Identify which cell holds the provided text, then report its (x, y) central coordinate. 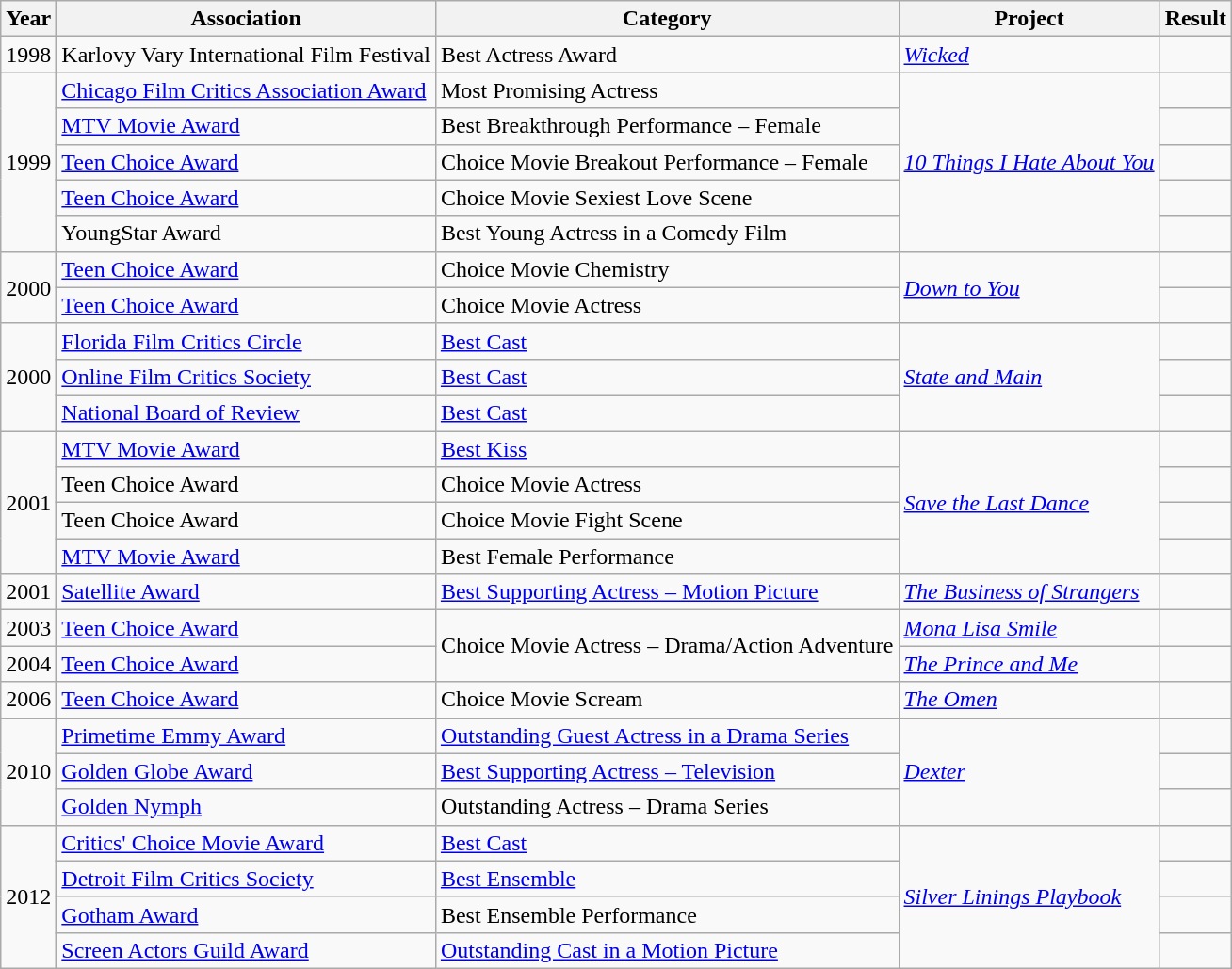
Critics' Choice Movie Award (247, 843)
Save the Last Dance (1029, 503)
2003 (28, 628)
Screen Actors Guild Award (247, 950)
Choice Movie Actress – Drama/Action Adventure (667, 646)
Choice Movie Chemistry (667, 269)
2004 (28, 664)
Outstanding Guest Actress in a Drama Series (667, 735)
Best Kiss (667, 449)
Most Promising Actress (667, 90)
Golden Globe Award (247, 771)
Primetime Emmy Award (247, 735)
Choice Movie Fight Scene (667, 521)
Wicked (1029, 55)
Gotham Award (247, 914)
The Omen (1029, 700)
The Prince and Me (1029, 664)
Online Film Critics Society (247, 377)
Choice Movie Scream (667, 700)
National Board of Review (247, 412)
Choice Movie Sexiest Love Scene (667, 198)
1998 (28, 55)
Detroit Film Critics Society (247, 879)
State and Main (1029, 377)
Result (1195, 19)
Best Supporting Actress – Motion Picture (667, 592)
Best Ensemble (667, 879)
Best Young Actress in a Comedy Film (667, 234)
2012 (28, 896)
Karlovy Vary International Film Festival (247, 55)
YoungStar Award (247, 234)
Satellite Award (247, 592)
Mona Lisa Smile (1029, 628)
2010 (28, 771)
Best Actress Award (667, 55)
Project (1029, 19)
Year (28, 19)
Dexter (1029, 771)
Best Female Performance (667, 557)
Down to You (1029, 287)
Florida Film Critics Circle (247, 341)
Outstanding Cast in a Motion Picture (667, 950)
Chicago Film Critics Association Award (247, 90)
Outstanding Actress – Drama Series (667, 807)
The Business of Strangers (1029, 592)
1999 (28, 162)
2006 (28, 700)
10 Things I Hate About You (1029, 162)
Silver Linings Playbook (1029, 896)
Choice Movie Breakout Performance – Female (667, 162)
Association (247, 19)
Best Supporting Actress – Television (667, 771)
Best Ensemble Performance (667, 914)
Best Breakthrough Performance – Female (667, 126)
Golden Nymph (247, 807)
Category (667, 19)
